Determine the (X, Y) coordinate at the center of the cell enclosing the given text.  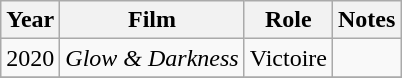
Year (30, 20)
Film (152, 20)
Role (288, 20)
Glow & Darkness (152, 58)
Victoire (288, 58)
Notes (366, 20)
2020 (30, 58)
